From the cell containing the given text, extract its center point as [x, y] coordinate. 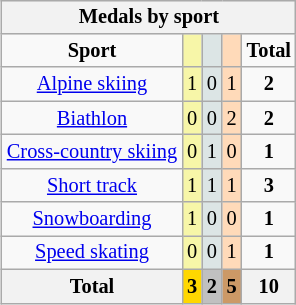
Alpine skiing [92, 84]
Cross-country skiing [92, 152]
Sport [92, 51]
Short track [92, 185]
10 [269, 286]
Biathlon [92, 118]
Snowboarding [92, 219]
5 [232, 286]
Medals by sport [149, 17]
Speed skating [92, 253]
